From the cell containing the given text, extract its center point as (x, y) coordinate. 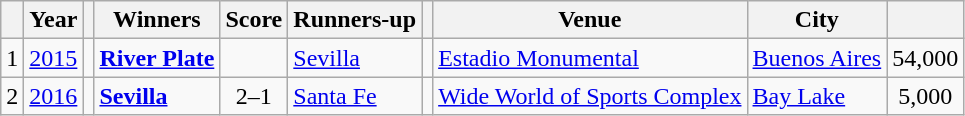
54,000 (926, 58)
2016 (54, 96)
2015 (54, 58)
Bay Lake (817, 96)
River Plate (157, 58)
Winners (157, 20)
Buenos Aires (817, 58)
Santa Fe (355, 96)
1 (12, 58)
5,000 (926, 96)
Score (254, 20)
City (817, 20)
Wide World of Sports Complex (590, 96)
2 (12, 96)
Estadio Monumental (590, 58)
Venue (590, 20)
Year (54, 20)
Runners-up (355, 20)
2–1 (254, 96)
